For the text-containing cell, return its midpoint in [x, y] coordinate format. 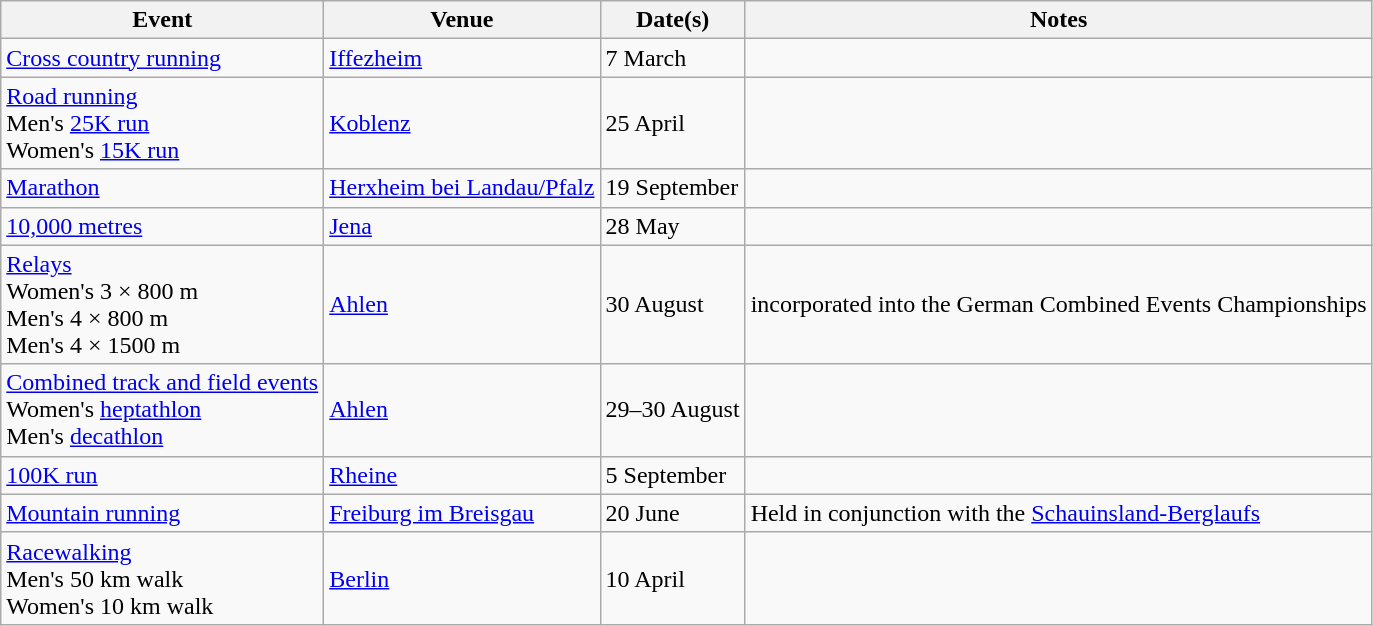
Notes [1058, 20]
Herxheim bei Landau/Pfalz [462, 188]
19 September [672, 188]
28 May [672, 226]
10,000 metres [162, 226]
30 August [672, 304]
Koblenz [462, 123]
7 March [672, 58]
Event [162, 20]
25 April [672, 123]
5 September [672, 475]
100K run [162, 475]
Iffezheim [462, 58]
RelaysWomen's 3 × 800 mMen's 4 × 800 mMen's 4 × 1500 m [162, 304]
10 April [672, 578]
Marathon [162, 188]
Combined track and field eventsWomen's heptathlonMen's decathlon [162, 410]
Road runningMen's 25K runWomen's 15K run [162, 123]
incorporated into the German Combined Events Championships [1058, 304]
RacewalkingMen's 50 km walkWomen's 10 km walk [162, 578]
Berlin [462, 578]
Freiburg im Breisgau [462, 513]
Date(s) [672, 20]
Held in conjunction with the Schauinsland-Berglaufs [1058, 513]
Mountain running [162, 513]
29–30 August [672, 410]
Venue [462, 20]
Rheine [462, 475]
Jena [462, 226]
20 June [672, 513]
Cross country running [162, 58]
